Pinpoint the cell where the given text exists, returning its (X, Y) midpoint coordinate. 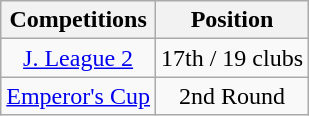
2nd Round (232, 96)
J. League 2 (78, 58)
Position (232, 20)
Emperor's Cup (78, 96)
Competitions (78, 20)
17th / 19 clubs (232, 58)
